Provide the (x, y) coordinate of the cell's center where the given text is located.  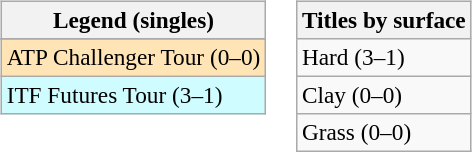
Grass (0–0) (384, 133)
Clay (0–0) (384, 95)
ITF Futures Tour (3–1) (133, 95)
Titles by surface (384, 20)
Legend (singles) (133, 20)
Hard (3–1) (384, 57)
ATP Challenger Tour (0–0) (133, 57)
